Provide the (X, Y) coordinate of the cell's center where the given text is located.  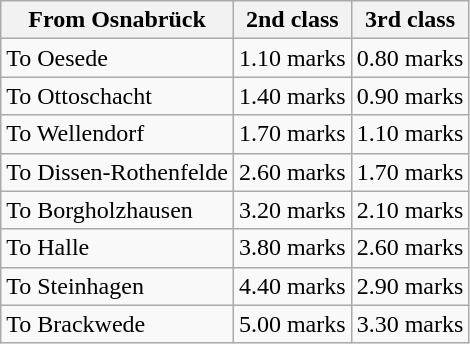
3.30 marks (410, 324)
3rd class (410, 20)
To Brackwede (118, 324)
0.90 marks (410, 96)
From Osnabrück (118, 20)
3.20 marks (292, 210)
2.10 marks (410, 210)
To Borgholzhausen (118, 210)
To Ottoschacht (118, 96)
0.80 marks (410, 58)
To Halle (118, 248)
To Steinhagen (118, 286)
2nd class (292, 20)
5.00 marks (292, 324)
3.80 marks (292, 248)
To Dissen-Rothenfelde (118, 172)
4.40 marks (292, 286)
2.90 marks (410, 286)
To Oesede (118, 58)
To Wellendorf (118, 134)
1.40 marks (292, 96)
